For the text-containing cell, return its midpoint in (x, y) coordinate format. 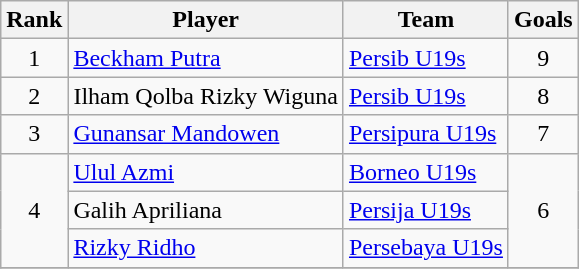
Team (426, 20)
Persebaya U19s (426, 248)
Goals (543, 20)
Ulul Azmi (206, 172)
Player (206, 20)
3 (34, 134)
Beckham Putra (206, 58)
Persija U19s (426, 210)
4 (34, 210)
Ilham Qolba Rizky Wiguna (206, 96)
1 (34, 58)
7 (543, 134)
9 (543, 58)
Galih Apriliana (206, 210)
Persipura U19s (426, 134)
8 (543, 96)
Gunansar Mandowen (206, 134)
Rizky Ridho (206, 248)
Rank (34, 20)
2 (34, 96)
Borneo U19s (426, 172)
6 (543, 210)
